Return the (X, Y) coordinate for the center point of the cell that contains the specified text.  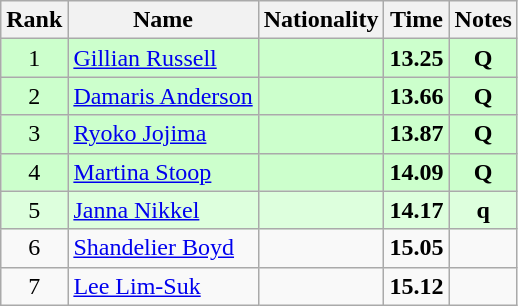
6 (34, 248)
Rank (34, 20)
15.05 (416, 248)
14.09 (416, 172)
13.87 (416, 134)
Nationality (321, 20)
13.25 (416, 58)
Ryoko Jojima (163, 134)
15.12 (416, 286)
7 (34, 286)
Name (163, 20)
Martina Stoop (163, 172)
5 (34, 210)
Shandelier Boyd (163, 248)
Janna Nikkel (163, 210)
Damaris Anderson (163, 96)
1 (34, 58)
3 (34, 134)
2 (34, 96)
14.17 (416, 210)
Notes (483, 20)
Time (416, 20)
Gillian Russell (163, 58)
q (483, 210)
Lee Lim-Suk (163, 286)
4 (34, 172)
13.66 (416, 96)
